Return (x, y) of the center of cell containing provided text 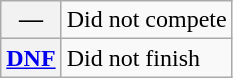
— (31, 20)
Did not compete (146, 20)
Did not finish (146, 58)
DNF (31, 58)
